Extract the [X, Y] coordinate from the center of the cell holding the provided text.  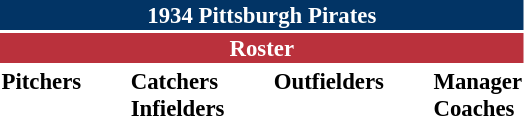
Roster [262, 48]
1934 Pittsburgh Pirates [262, 15]
